Return (x, y) of the center of cell containing provided text 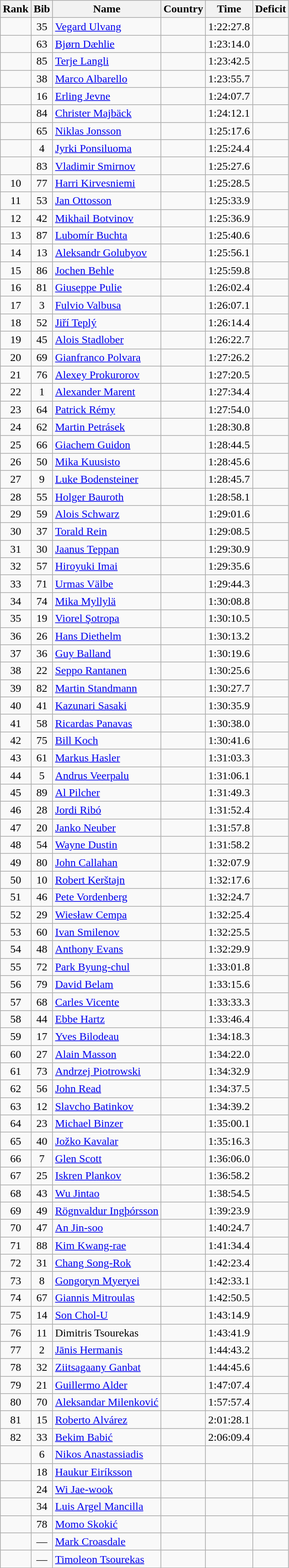
1:30:38.0 (229, 723)
Viorel Şotropa (107, 619)
Rögnvaldur Ingþórsson (107, 1211)
1:42:33.1 (229, 1280)
1:23:14.0 (229, 44)
Bjørn Dæhlie (107, 44)
88 (42, 1245)
1:25:17.6 (229, 131)
Timoleon Tsourekas (107, 1559)
1:38:54.5 (229, 1193)
Ivan Smilenov (107, 932)
Guillermo Alder (107, 1385)
Alexey Prokurorov (107, 375)
Anthony Evans (107, 949)
2 (42, 1350)
Erling Jevne (107, 96)
Martin Petrásek (107, 427)
1:42:50.5 (229, 1298)
1:32:24.7 (229, 897)
Slavcho Batinkov (107, 1106)
1:31:49.3 (229, 793)
1:26:02.4 (229, 288)
83 (42, 166)
2:06:09.4 (229, 1437)
1:35:16.3 (229, 1141)
1:36:58.2 (229, 1176)
4 (42, 148)
5 (42, 776)
Ricardas Panavas (107, 723)
Carles Vicente (107, 1002)
85 (42, 61)
1:32:17.6 (229, 880)
Mikhail Botvinov (107, 218)
Martin Standmann (107, 688)
89 (42, 793)
Christer Majbäck (107, 113)
Kim Kwang-rae (107, 1245)
1:47:07.4 (229, 1385)
1:22:27.8 (229, 27)
1:43:14.9 (229, 1315)
1:39:23.9 (229, 1211)
87 (42, 236)
Jiří Teplý (107, 323)
Ziitsagaany Ganbat (107, 1368)
1:26:14.4 (229, 323)
1:24:12.1 (229, 113)
1:32:29.9 (229, 949)
Kazunari Sasaki (107, 706)
1:30:35.9 (229, 706)
Yves Bilodeau (107, 1036)
1:44:45.6 (229, 1368)
Fulvio Valbusa (107, 305)
Mark Croasdale (107, 1541)
1:25:59.8 (229, 270)
1:29:35.6 (229, 566)
1:28:58.1 (229, 496)
1:26:22.7 (229, 340)
1:29:30.9 (229, 549)
1:33:33.3 (229, 1002)
1:43:41.9 (229, 1333)
1:41:34.4 (229, 1245)
1:30:27.7 (229, 688)
1:33:46.4 (229, 1019)
Jochen Behle (107, 270)
7 (42, 1158)
1:40:24.7 (229, 1228)
1 (42, 392)
Park Byung-chul (107, 967)
1:27:54.0 (229, 410)
Jānis Hermanis (107, 1350)
1:34:18.3 (229, 1036)
3 (42, 305)
Mika Myllylä (107, 601)
1:25:40.6 (229, 236)
Time (229, 9)
Robert Kerštajn (107, 880)
1:33:01.8 (229, 967)
1:25:27.6 (229, 166)
1:23:55.7 (229, 79)
Seppo Rantanen (107, 671)
Bib (42, 9)
1:32:07.9 (229, 862)
Alexander Marent (107, 392)
Terje Langli (107, 61)
Roberto Alvárez (107, 1420)
Markus Hasler (107, 758)
Hans Diethelm (107, 636)
1:27:34.4 (229, 392)
Jožko Kavalar (107, 1141)
8 (42, 1280)
9 (42, 479)
Andrus Veerpalu (107, 776)
39 (16, 688)
1:30:19.6 (229, 653)
1:34:32.9 (229, 1072)
1:32:25.5 (229, 932)
Al Pilcher (107, 793)
1:31:03.3 (229, 758)
1:25:56.1 (229, 253)
Iskren Plankov (107, 1176)
Andrzej Piotrowski (107, 1072)
Lubomír Buchta (107, 236)
Alain Masson (107, 1054)
Ebbe Hartz (107, 1019)
1:57:57.4 (229, 1402)
1:30:25.6 (229, 671)
Dimitris Tsourekas (107, 1333)
Mika Kuusisto (107, 462)
Son Chol-U (107, 1315)
Wu Jintao (107, 1193)
Wayne Dustin (107, 845)
Rank (16, 9)
Chang Song-Rok (107, 1263)
Luke Bodensteiner (107, 479)
Pete Vordenberg (107, 897)
1:35:00.1 (229, 1124)
Alois Schwarz (107, 514)
Hiroyuki Imai (107, 566)
John Read (107, 1089)
Giachem Guidon (107, 444)
86 (42, 270)
1:27:20.5 (229, 375)
84 (42, 113)
Deficit (271, 9)
Jaanus Teppan (107, 549)
Torald Rein (107, 532)
1:34:39.2 (229, 1106)
1:44:43.2 (229, 1350)
1:25:28.5 (229, 183)
1:29:01.6 (229, 514)
1:28:45.7 (229, 479)
1:30:41.6 (229, 740)
Harri Kirvesniemi (107, 183)
Alois Stadlober (107, 340)
6 (42, 1455)
Country (183, 9)
1:29:08.5 (229, 532)
Jan Ottosson (107, 200)
51 (16, 897)
1:25:24.4 (229, 148)
Urmas Välbe (107, 584)
1:30:08.8 (229, 601)
Wiesław Cempa (107, 915)
Haukur Eiríksson (107, 1472)
Aleksandar Milenković (107, 1402)
1:31:52.4 (229, 810)
1:25:36.9 (229, 218)
Niklas Jonsson (107, 131)
1:31:58.2 (229, 845)
1:28:44.5 (229, 444)
Vladimir Smirnov (107, 166)
1:28:45.6 (229, 462)
2:01:28.1 (229, 1420)
1:26:07.1 (229, 305)
1:31:57.8 (229, 828)
1:25:33.9 (229, 200)
Aleksandr Golubyov (107, 253)
Jyrki Ponsiluoma (107, 148)
1:28:30.8 (229, 427)
1:24:07.7 (229, 96)
1:32:25.4 (229, 915)
1:30:10.5 (229, 619)
1:42:23.4 (229, 1263)
David Belam (107, 984)
Jordi Ribó (107, 810)
1:31:06.1 (229, 776)
1:34:37.5 (229, 1089)
Momo Skokić (107, 1524)
Wi Jae-wook (107, 1489)
Glen Scott (107, 1158)
1:23:42.5 (229, 61)
Holger Bauroth (107, 496)
1:36:06.0 (229, 1158)
Marco Albarello (107, 79)
Patrick Rémy (107, 410)
Giannis Mitroulas (107, 1298)
1:29:44.3 (229, 584)
1:33:15.6 (229, 984)
1:27:26.2 (229, 357)
Giuseppe Pulie (107, 288)
Gianfranco Polvara (107, 357)
Name (107, 9)
Vegard Ulvang (107, 27)
Michael Binzer (107, 1124)
Bekim Babić (107, 1437)
John Callahan (107, 862)
Luis Argel Mancilla (107, 1507)
1:34:22.0 (229, 1054)
Janko Neuber (107, 828)
Bill Koch (107, 740)
Guy Balland (107, 653)
Nikos Anastassiadis (107, 1455)
1:30:13.2 (229, 636)
Gongoryn Myeryei (107, 1280)
An Jin-soo (107, 1228)
